From the cell containing the given text, extract its center point as (x, y) coordinate. 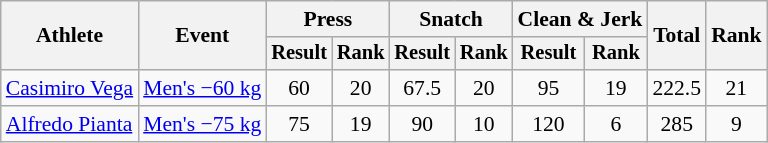
Clean & Jerk (580, 19)
Snatch (450, 19)
67.5 (422, 88)
222.5 (676, 88)
Event (202, 36)
60 (299, 88)
Casimiro Vega (70, 88)
Athlete (70, 36)
285 (676, 124)
Men's −75 kg (202, 124)
10 (484, 124)
21 (736, 88)
Men's −60 kg (202, 88)
6 (616, 124)
Press (328, 19)
75 (299, 124)
90 (422, 124)
95 (549, 88)
Alfredo Pianta (70, 124)
120 (549, 124)
Total (676, 36)
9 (736, 124)
